Return the (X, Y) coordinate for the center point of the cell that contains the specified text.  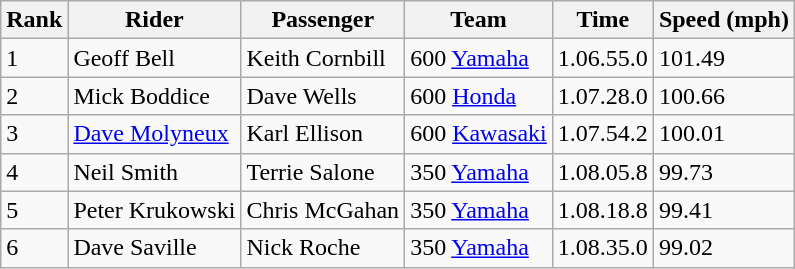
600 Honda (479, 96)
600 Yamaha (479, 58)
5 (34, 210)
100.01 (724, 134)
Speed (mph) (724, 20)
Time (602, 20)
2 (34, 96)
Dave Molyneux (154, 134)
600 Kawasaki (479, 134)
Karl Ellison (323, 134)
Dave Saville (154, 248)
1.08.18.8 (602, 210)
1 (34, 58)
1.07.54.2 (602, 134)
Neil Smith (154, 172)
3 (34, 134)
1.08.35.0 (602, 248)
Geoff Bell (154, 58)
Passenger (323, 20)
Mick Boddice (154, 96)
1.06.55.0 (602, 58)
6 (34, 248)
Terrie Salone (323, 172)
Team (479, 20)
Rank (34, 20)
101.49 (724, 58)
99.41 (724, 210)
99.02 (724, 248)
1.08.05.8 (602, 172)
Rider (154, 20)
Chris McGahan (323, 210)
Nick Roche (323, 248)
1.07.28.0 (602, 96)
Peter Krukowski (154, 210)
4 (34, 172)
Dave Wells (323, 96)
100.66 (724, 96)
99.73 (724, 172)
Keith Cornbill (323, 58)
